Identify which cell holds the provided text, then report its [x, y] central coordinate. 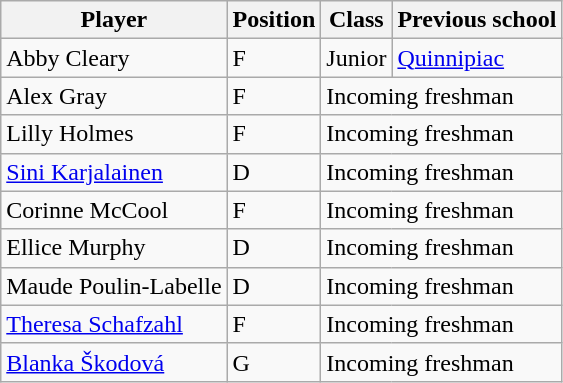
Previous school [477, 20]
Class [356, 20]
Lilly Holmes [114, 134]
Maude Poulin-Labelle [114, 286]
Ellice Murphy [114, 248]
Corinne McCool [114, 210]
G [274, 362]
Sini Karjalainen [114, 172]
Junior [356, 58]
Quinnipiac [477, 58]
Theresa Schafzahl [114, 324]
Blanka Škodová [114, 362]
Position [274, 20]
Alex Gray [114, 96]
Player [114, 20]
Abby Cleary [114, 58]
